Find where the given text appears and provide that cell's center as [X, Y] coordinate. 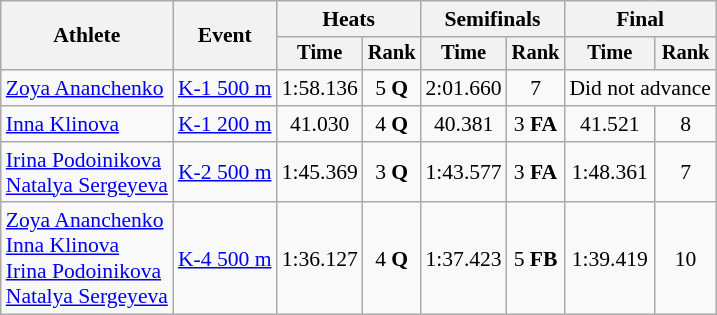
K-4 500 m [225, 259]
Event [225, 36]
2:01.660 [463, 88]
1:58.136 [320, 88]
8 [686, 124]
1:48.361 [610, 172]
1:36.127 [320, 259]
Heats [349, 19]
Irina PodoinikovaNatalya Sergeyeva [87, 172]
41.030 [320, 124]
Semifinals [492, 19]
Final [640, 19]
1:45.369 [320, 172]
5 Q [392, 88]
40.381 [463, 124]
Did not advance [640, 88]
K-1 500 m [225, 88]
1:43.577 [463, 172]
K-2 500 m [225, 172]
41.521 [610, 124]
1:37.423 [463, 259]
10 [686, 259]
1:39.419 [610, 259]
3 Q [392, 172]
Inna Klinova [87, 124]
5 FB [536, 259]
Zoya Ananchenko [87, 88]
K-1 200 m [225, 124]
Zoya AnanchenkoInna KlinovaIrina PodoinikovaNatalya Sergeyeva [87, 259]
Athlete [87, 36]
